Return [X, Y] of the center of cell containing provided text 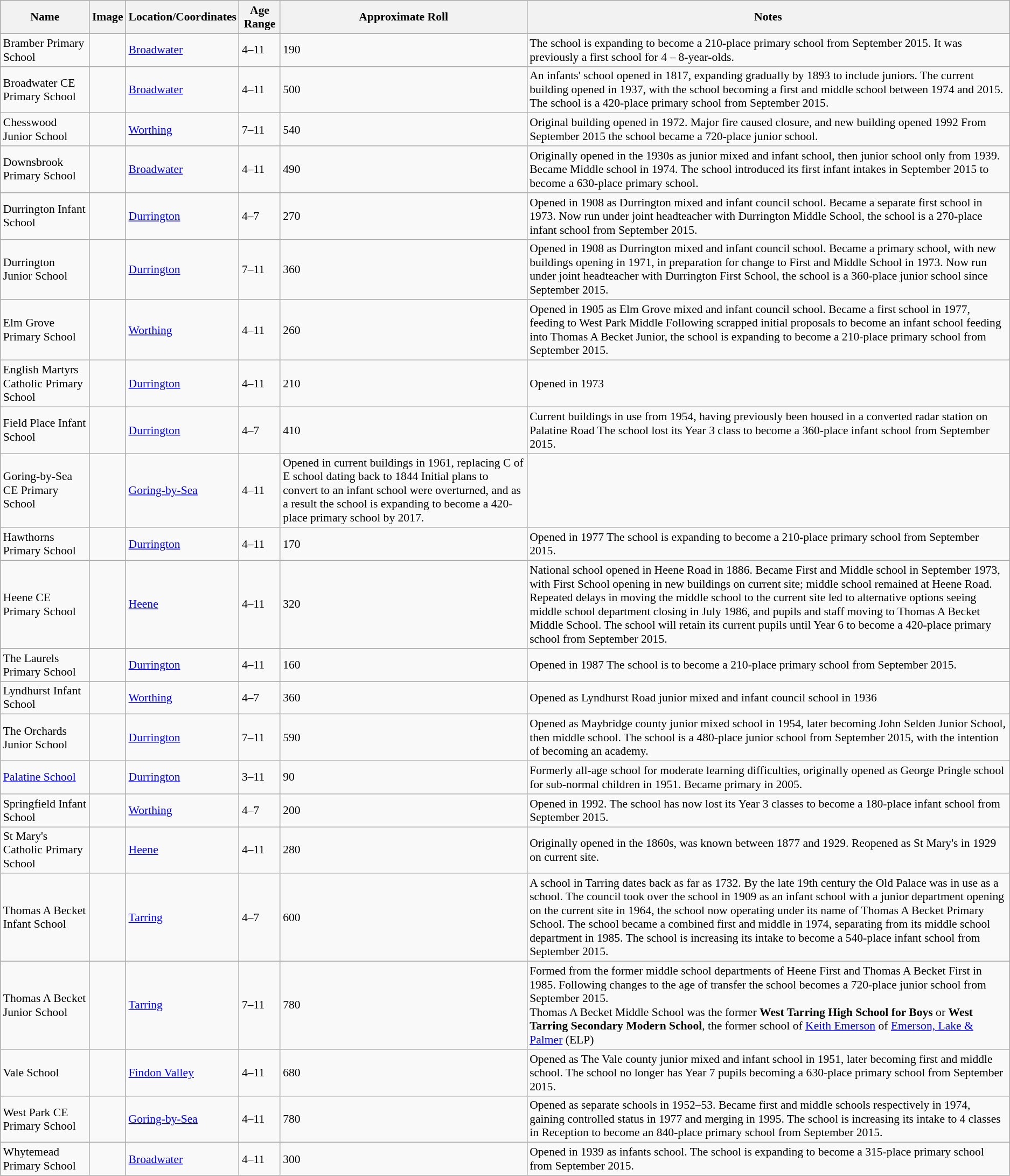
Whytemead Primary School [45, 1159]
170 [403, 544]
Springfield Infant School [45, 810]
490 [403, 169]
190 [403, 50]
160 [403, 665]
Vale School [45, 1073]
Age Range [260, 17]
600 [403, 918]
270 [403, 217]
Opened in 1939 as infants school. The school is expanding to become a 315-place primary school from September 2015. [768, 1159]
Durrington Infant School [45, 217]
3–11 [260, 778]
English Martyrs Catholic Primary School [45, 384]
Opened in 1987 The school is to become a 210-place primary school from September 2015. [768, 665]
500 [403, 89]
260 [403, 330]
90 [403, 778]
Originally opened in the 1860s, was known between 1877 and 1929. Reopened as St Mary's in 1929 on current site. [768, 850]
Image [108, 17]
Heene CE Primary School [45, 604]
410 [403, 430]
Thomas A Becket Junior School [45, 1005]
Approximate Roll [403, 17]
590 [403, 738]
Thomas A Becket Infant School [45, 918]
210 [403, 384]
Opened in 1973 [768, 384]
280 [403, 850]
Location/Coordinates [183, 17]
Palatine School [45, 778]
Name [45, 17]
Elm Grove Primary School [45, 330]
Opened in 1992. The school has now lost its Year 3 classes to become a 180-place infant school from September 2015. [768, 810]
200 [403, 810]
Notes [768, 17]
St Mary's Catholic Primary School [45, 850]
Durrington Junior School [45, 269]
The Orchards Junior School [45, 738]
Broadwater CE Primary School [45, 89]
300 [403, 1159]
540 [403, 129]
Bramber Primary School [45, 50]
Downsbrook Primary School [45, 169]
Field Place Infant School [45, 430]
Opened as Lyndhurst Road junior mixed and infant council school in 1936 [768, 698]
680 [403, 1073]
320 [403, 604]
Lyndhurst Infant School [45, 698]
Opened in 1977 The school is expanding to become a 210-place primary school from September 2015. [768, 544]
The Laurels Primary School [45, 665]
Goring-by-Sea CE Primary School [45, 491]
Chesswood Junior School [45, 129]
Findon Valley [183, 1073]
The school is expanding to become a 210-place primary school from September 2015. It was previously a first school for 4 – 8-year-olds. [768, 50]
West Park CE Primary School [45, 1119]
Hawthorns Primary School [45, 544]
